From the cell containing the given text, extract its center point as (X, Y) coordinate. 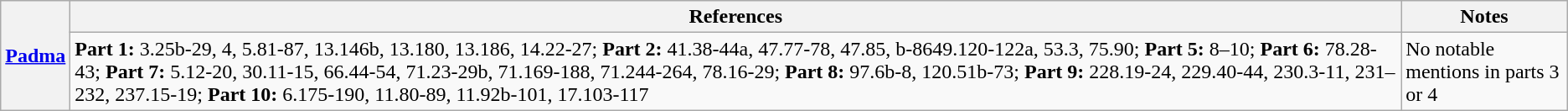
No notable mentions in parts 3 or 4 (1484, 71)
References (735, 17)
Padma (35, 55)
Notes (1484, 17)
